Locate the cell with the specified text and output its (x, y) center coordinate. 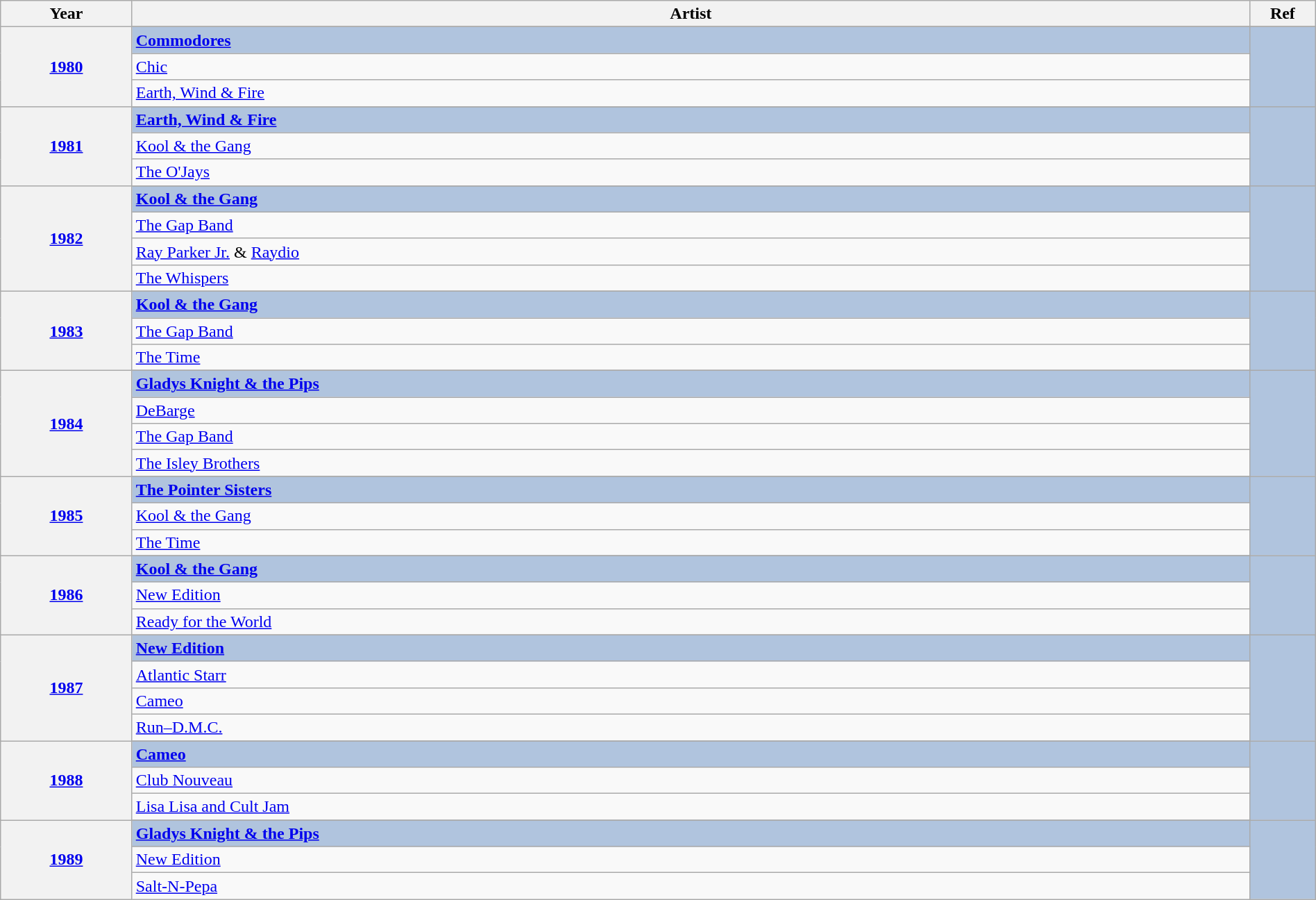
Ray Parker Jr. & Raydio (691, 251)
Chic (691, 67)
Lisa Lisa and Cult Jam (691, 807)
The Isley Brothers (691, 463)
The Pointer Sisters (691, 490)
Atlantic Starr (691, 674)
The Whispers (691, 278)
Ref (1283, 14)
Artist (691, 14)
1981 (67, 146)
1987 (67, 687)
Year (67, 14)
1986 (67, 595)
1988 (67, 780)
Salt-N-Pepa (691, 886)
1989 (67, 860)
1985 (67, 516)
Run–D.M.C. (691, 727)
Ready for the World (691, 622)
Commodores (691, 40)
1984 (67, 424)
1983 (67, 331)
1982 (67, 238)
The O'Jays (691, 172)
1980 (67, 67)
DeBarge (691, 410)
Club Nouveau (691, 781)
